Identify which cell holds the provided text, then report its [x, y] central coordinate. 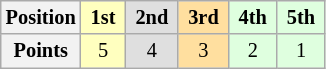
1st [104, 17]
Points [41, 51]
4th [253, 17]
5 [104, 51]
4 [152, 51]
3rd [203, 17]
1 [301, 51]
5th [301, 17]
2 [253, 51]
Position [41, 17]
2nd [152, 17]
3 [203, 51]
